Provide the (X, Y) coordinate of the cell's center where the given text is located.  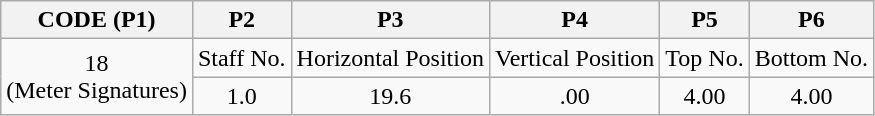
CODE (P1) (97, 20)
P3 (390, 20)
P2 (242, 20)
.00 (574, 96)
18(Meter Signatures) (97, 77)
1.0 (242, 96)
Top No. (704, 58)
Horizontal Position (390, 58)
P6 (811, 20)
Vertical Position (574, 58)
Staff No. (242, 58)
Bottom No. (811, 58)
P5 (704, 20)
19.6 (390, 96)
P4 (574, 20)
